Provide the (x, y) coordinate of the cell's center where the given text is located.  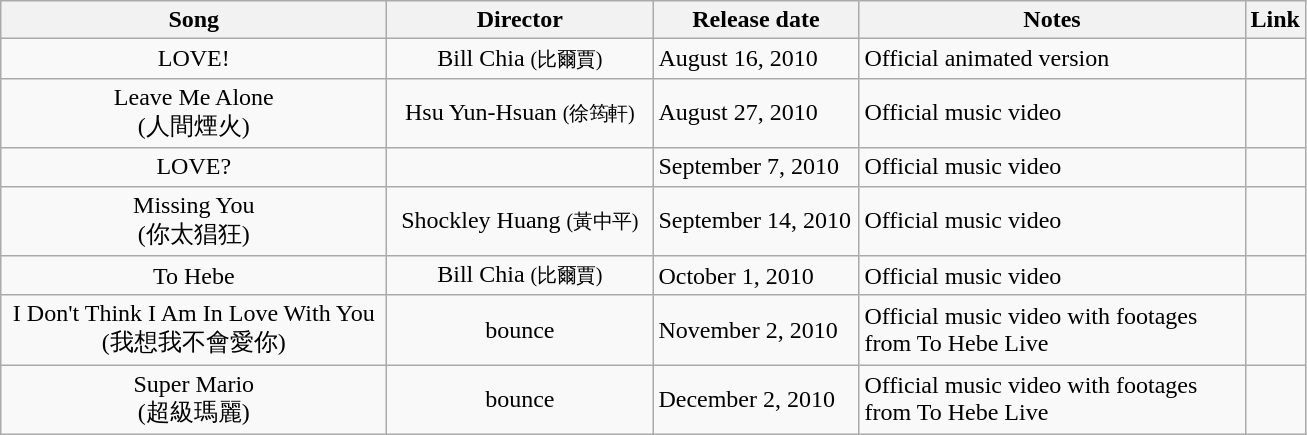
November 2, 2010 (756, 330)
August 27, 2010 (756, 113)
Director (520, 20)
Leave Me Alone(人間煙火) (194, 113)
Song (194, 20)
Official animated version (1052, 59)
Missing You(你太猖狂) (194, 221)
I Don't Think I Am In Love With You(我想我不會愛你) (194, 330)
September 14, 2010 (756, 221)
Link (1275, 20)
December 2, 2010 (756, 400)
September 7, 2010 (756, 167)
Release date (756, 20)
August 16, 2010 (756, 59)
To Hebe (194, 276)
Hsu Yun-Hsuan (徐筠軒) (520, 113)
Notes (1052, 20)
Super Mario(超級瑪麗) (194, 400)
LOVE! (194, 59)
LOVE? (194, 167)
October 1, 2010 (756, 276)
Shockley Huang (黃中平) (520, 221)
